Detect which cell encompasses the target text, then output its [x, y] center coordinate. 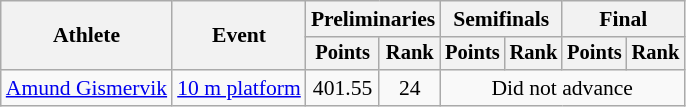
24 [410, 88]
Final [623, 19]
10 m platform [239, 88]
Amund Gismervik [86, 88]
Athlete [86, 36]
Semifinals [501, 19]
401.55 [343, 88]
Event [239, 36]
Did not advance [562, 88]
Preliminaries [373, 19]
